Detect which cell encompasses the target text, then output its [x, y] center coordinate. 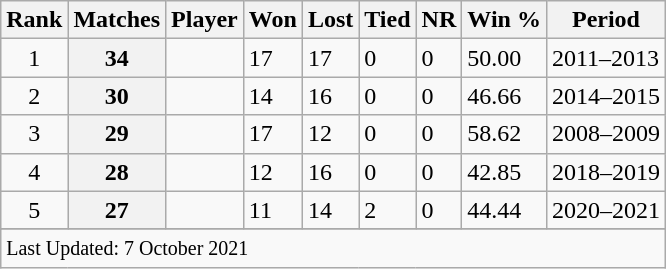
Lost [330, 20]
44.44 [504, 210]
46.66 [504, 96]
2008–2009 [606, 134]
Period [606, 20]
28 [117, 172]
29 [117, 134]
2014–2015 [606, 96]
2011–2013 [606, 58]
3 [34, 134]
5 [34, 210]
11 [272, 210]
58.62 [504, 134]
27 [117, 210]
42.85 [504, 172]
Tied [388, 20]
NR [439, 20]
50.00 [504, 58]
34 [117, 58]
1 [34, 58]
Last Updated: 7 October 2021 [334, 248]
Matches [117, 20]
Win % [504, 20]
Player [205, 20]
2018–2019 [606, 172]
Won [272, 20]
30 [117, 96]
4 [34, 172]
2020–2021 [606, 210]
Rank [34, 20]
